Provide the (X, Y) coordinate of the cell's center where the given text is located.  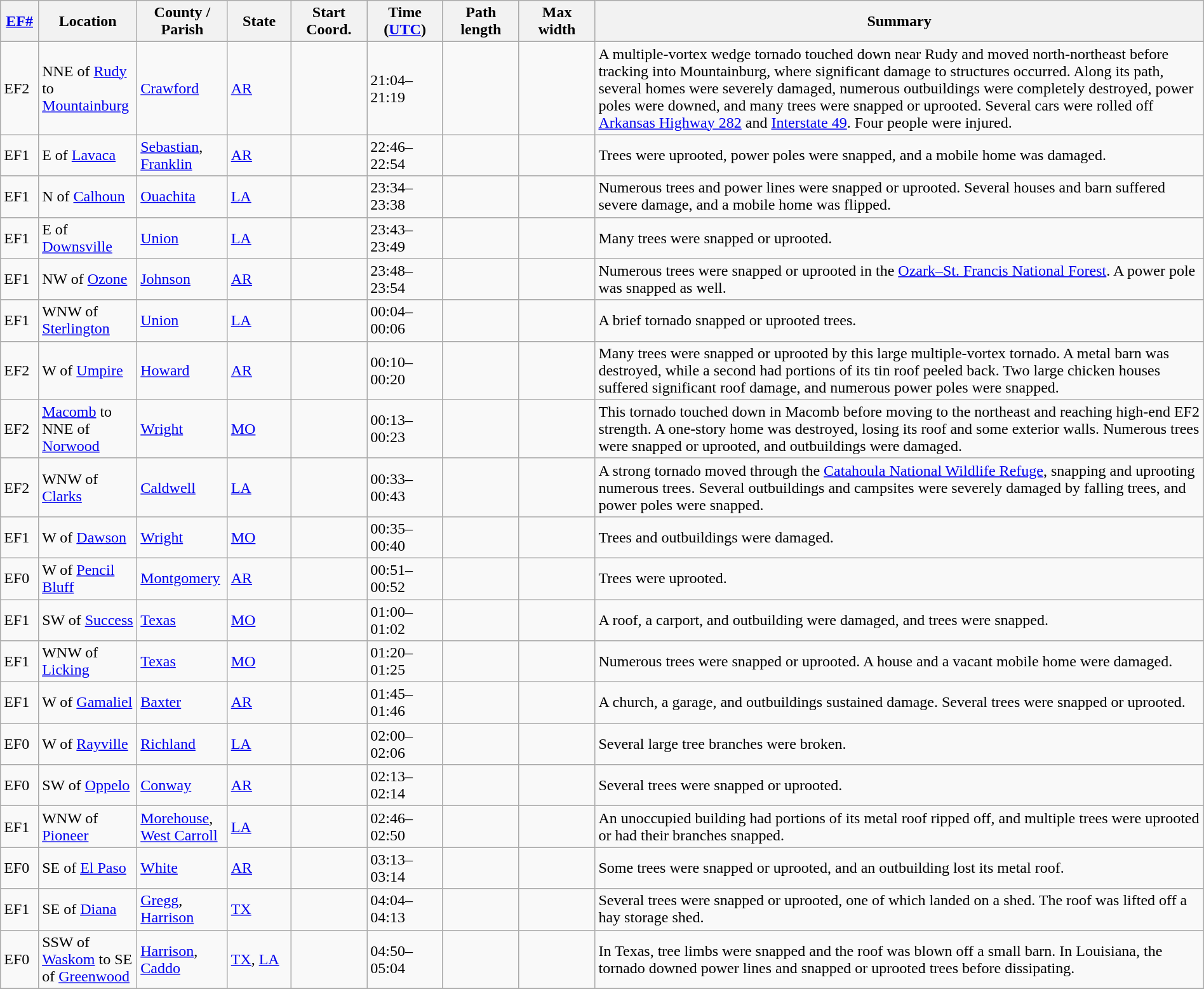
EF# (20, 22)
NNE of Rudy to Mountainburg (88, 88)
TX, LA (259, 959)
E of Downsville (88, 238)
03:13–03:14 (405, 868)
SW of Oppelo (88, 785)
A church, a garage, and outbuildings sustained damage. Several trees were snapped or uprooted. (899, 703)
22:46–22:54 (405, 155)
01:45–01:46 (405, 703)
County / Parish (182, 22)
N of Calhoun (88, 197)
A roof, a carport, and outbuilding were damaged, and trees were snapped. (899, 620)
Numerous trees were snapped or uprooted. A house and a vacant mobile home were damaged. (899, 662)
Ouachita (182, 197)
21:04–21:19 (405, 88)
23:34–23:38 (405, 197)
Max width (557, 22)
Many trees were snapped or uprooted. (899, 238)
Path length (481, 22)
00:13–00:23 (405, 429)
02:00–02:06 (405, 744)
Baxter (182, 703)
SSW of Waskom to SE of Greenwood (88, 959)
00:10–00:20 (405, 370)
Harrison, Caddo (182, 959)
E of Lavaca (88, 155)
State (259, 22)
Trees were uprooted. (899, 578)
Trees and outbuildings were damaged. (899, 537)
WNW of Pioneer (88, 827)
Several trees were snapped or uprooted. (899, 785)
Howard (182, 370)
Conway (182, 785)
00:51–00:52 (405, 578)
Richland (182, 744)
Sebastian, Franklin (182, 155)
Numerous trees and power lines were snapped or uprooted. Several houses and barn suffered severe damage, and a mobile home was flipped. (899, 197)
02:46–02:50 (405, 827)
02:13–02:14 (405, 785)
00:33–00:43 (405, 487)
01:20–01:25 (405, 662)
Gregg, Harrison (182, 910)
01:00–01:02 (405, 620)
Numerous trees were snapped or uprooted in the Ozark–St. Francis National Forest. A power pole was snapped as well. (899, 279)
23:43–23:49 (405, 238)
04:50–05:04 (405, 959)
TX (259, 910)
WNW of Sterlington (88, 320)
23:48–23:54 (405, 279)
Caldwell (182, 487)
WNW of Licking (88, 662)
WNW of Clarks (88, 487)
W of Rayville (88, 744)
Several large tree branches were broken. (899, 744)
00:35–00:40 (405, 537)
Johnson (182, 279)
Trees were uprooted, power poles were snapped, and a mobile home was damaged. (899, 155)
SW of Success (88, 620)
SE of El Paso (88, 868)
04:04–04:13 (405, 910)
W of Pencil Bluff (88, 578)
Montgomery (182, 578)
An unoccupied building had portions of its metal roof ripped off, and multiple trees were uprooted or had their branches snapped. (899, 827)
White (182, 868)
Crawford (182, 88)
Summary (899, 22)
Some trees were snapped or uprooted, and an outbuilding lost its metal roof. (899, 868)
Morehouse, West Carroll (182, 827)
Macomb to NNE of Norwood (88, 429)
Time (UTC) (405, 22)
Start Coord. (329, 22)
W of Gamaliel (88, 703)
SE of Diana (88, 910)
NW of Ozone (88, 279)
W of Umpire (88, 370)
Several trees were snapped or uprooted, one of which landed on a shed. The roof was lifted off a hay storage shed. (899, 910)
W of Dawson (88, 537)
A brief tornado snapped or uprooted trees. (899, 320)
00:04–00:06 (405, 320)
Location (88, 22)
